Locate the cell with the specified text and output its [X, Y] center coordinate. 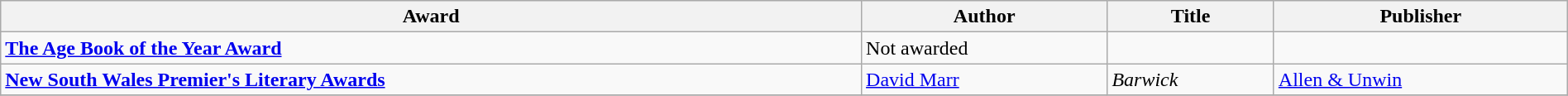
Allen & Unwin [1421, 79]
New South Wales Premier's Literary Awards [432, 79]
Author [984, 17]
Not awarded [984, 48]
David Marr [984, 79]
Publisher [1421, 17]
Barwick [1191, 79]
Award [432, 17]
The Age Book of the Year Award [432, 48]
Title [1191, 17]
